For the text-containing cell, return its midpoint in [X, Y] coordinate format. 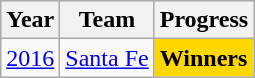
Year [30, 20]
Team [107, 20]
Santa Fe [107, 58]
Winners [204, 58]
2016 [30, 58]
Progress [204, 20]
